Detect which cell encompasses the target text, then output its [X, Y] center coordinate. 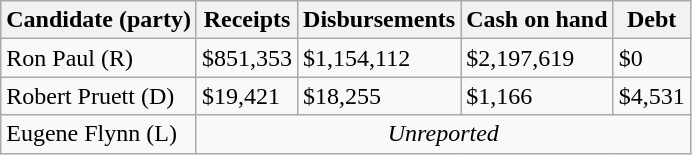
Cash on hand [537, 20]
Disbursements [380, 20]
Robert Pruett (D) [99, 96]
$851,353 [246, 58]
$19,421 [246, 96]
$18,255 [380, 96]
Debt [652, 20]
$4,531 [652, 96]
$1,154,112 [380, 58]
Ron Paul (R) [99, 58]
Unreported [443, 134]
$1,166 [537, 96]
Candidate (party) [99, 20]
$0 [652, 58]
$2,197,619 [537, 58]
Receipts [246, 20]
Eugene Flynn (L) [99, 134]
